Capture the cell that displays the provided text and extract its [X, Y] central coordinate. 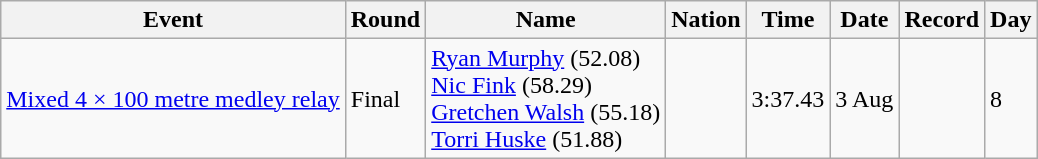
Round [385, 20]
Name [546, 20]
Date [864, 20]
3 Aug [864, 98]
Final [385, 98]
Time [788, 20]
Day [1011, 20]
Ryan Murphy (52.08)Nic Fink (58.29)Gretchen Walsh (55.18)Torri Huske (51.88) [546, 98]
Nation [706, 20]
Event [174, 20]
3:37.43 [788, 98]
8 [1011, 98]
Record [942, 20]
Mixed 4 × 100 metre medley relay [174, 98]
